Identify which cell holds the provided text, then report its [X, Y] central coordinate. 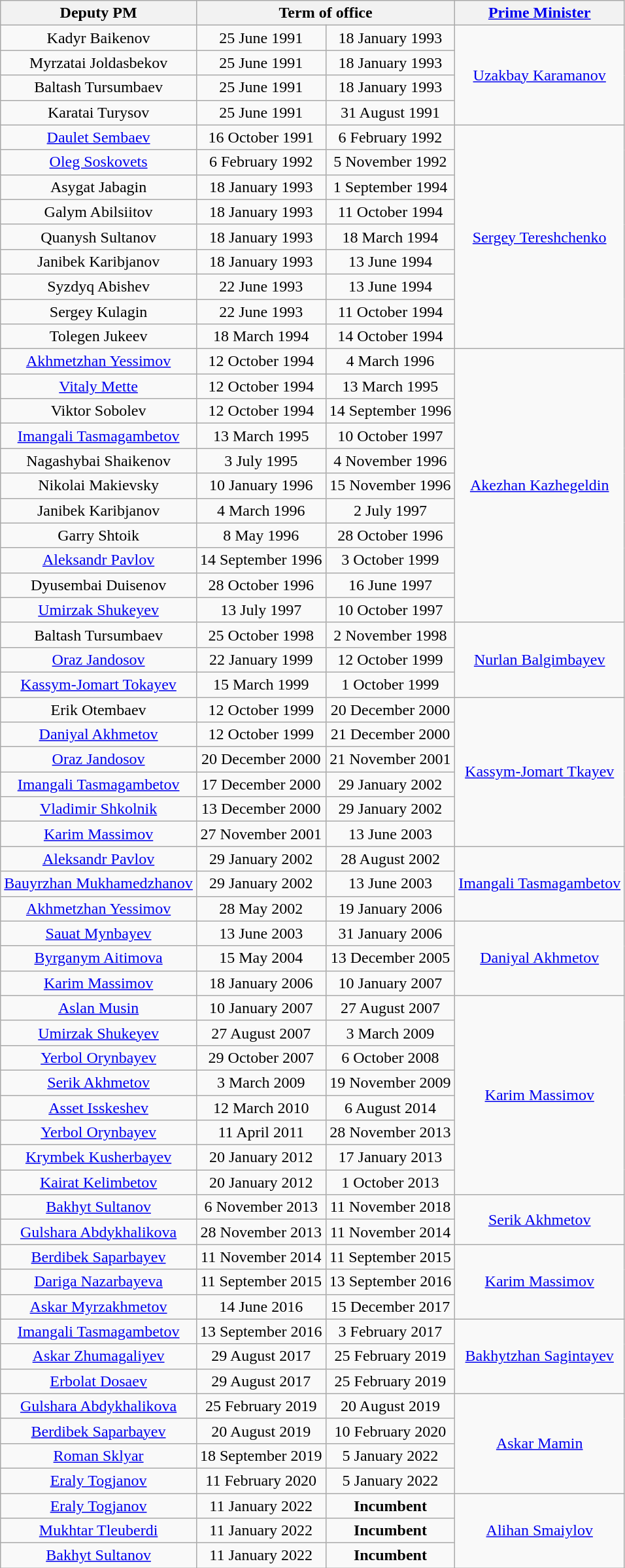
Garry Shtoik [99, 535]
6 November 2013 [261, 1207]
Kassym-Jomart Tokayev [99, 684]
Vitaly Mette [99, 386]
28 May 2002 [261, 909]
Asset Isskeshev [99, 1108]
15 May 2004 [261, 958]
21 December 2000 [390, 735]
6 August 2014 [390, 1108]
Asygat Jabagin [99, 187]
Oleg Soskovets [99, 162]
27 November 2001 [261, 834]
8 May 1996 [261, 535]
16 June 1997 [390, 585]
17 December 2000 [261, 784]
Vladimir Shkolnik [99, 809]
14 June 2016 [261, 1307]
Tolegen Jukeev [99, 337]
21 November 2001 [390, 759]
1 October 2013 [390, 1182]
13 July 1997 [261, 610]
Sergey Tereshchenko [540, 237]
31 August 1991 [390, 112]
Krymbek Kusherbayev [99, 1158]
25 October 1998 [261, 635]
Nikolai Makievsky [99, 486]
18 September 2019 [261, 1456]
Deputy PM [99, 13]
2 July 1997 [390, 510]
31 January 2006 [390, 933]
Dyusembai Duisenov [99, 585]
Byrganym Aitimova [99, 958]
18 January 2006 [261, 983]
15 November 1996 [390, 486]
Syzdyq Abishev [99, 286]
Roman Sklyar [99, 1456]
Sergey Kulagin [99, 312]
10 January 1996 [261, 486]
11 November 2018 [390, 1207]
Galym Abilsiitov [99, 212]
17 January 2013 [390, 1158]
3 July 1995 [261, 461]
Askar Zhumagaliyev [99, 1356]
Karatai Turysov [99, 112]
Uzakbay Karamanov [540, 75]
1 October 1999 [390, 684]
Erik Otembaev [99, 709]
Mukhtar Tleuberdi [99, 1531]
11 April 2011 [261, 1133]
2 November 1998 [390, 635]
5 November 1992 [390, 162]
3 February 2017 [390, 1331]
3 October 1999 [390, 560]
Myrzatai Joldasbekov [99, 63]
Daulet Sembaev [99, 137]
13 December 2000 [261, 809]
10 February 2020 [390, 1431]
Askar Myrzakhmetov [99, 1307]
11 February 2020 [261, 1480]
Bakhytzhan Sagintayev [540, 1356]
Kadyr Baikenov [99, 38]
6 October 2008 [390, 1058]
Kassym-Jomart Tkayev [540, 771]
19 January 2006 [390, 909]
Dariga Nazarbayeva [99, 1282]
28 August 2002 [390, 859]
Akezhan Kazhegeldin [540, 486]
1 September 1994 [390, 187]
14 October 1994 [390, 337]
29 October 2007 [261, 1058]
Quanysh Sultanov [99, 237]
Nurlan Balgimbayev [540, 659]
Erbolat Dosaev [99, 1381]
Aslan Musin [99, 1008]
15 December 2017 [390, 1307]
Prime Minister [540, 13]
Askar Mamin [540, 1443]
16 October 1991 [261, 137]
22 January 1999 [261, 659]
15 March 1999 [261, 684]
Nagashybai Shaikenov [99, 461]
Kairat Kelimbetov [99, 1182]
12 March 2010 [261, 1108]
Term of office [326, 13]
Bauyrzhan Mukhamedzhanov [99, 884]
4 November 1996 [390, 461]
Viktor Sobolev [99, 411]
13 December 2005 [390, 958]
19 November 2009 [390, 1082]
Alihan Smaiylov [540, 1530]
Sauat Mynbayev [99, 933]
